Return the (X, Y) coordinate for the center point of the cell that contains the specified text.  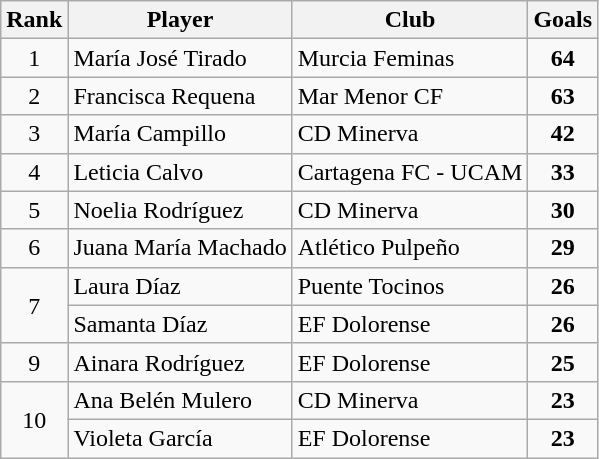
Violeta García (180, 438)
29 (563, 248)
33 (563, 172)
Ainara Rodríguez (180, 362)
4 (34, 172)
63 (563, 96)
9 (34, 362)
Samanta Díaz (180, 324)
Club (410, 20)
Atlético Pulpeño (410, 248)
7 (34, 305)
6 (34, 248)
42 (563, 134)
Ana Belén Mulero (180, 400)
Rank (34, 20)
Goals (563, 20)
Noelia Rodríguez (180, 210)
Cartagena FC - UCAM (410, 172)
Murcia Feminas (410, 58)
25 (563, 362)
3 (34, 134)
Mar Menor CF (410, 96)
Francisca Requena (180, 96)
10 (34, 419)
Leticia Calvo (180, 172)
64 (563, 58)
5 (34, 210)
30 (563, 210)
2 (34, 96)
Player (180, 20)
1 (34, 58)
Juana María Machado (180, 248)
Puente Tocinos (410, 286)
María Campillo (180, 134)
Laura Díaz (180, 286)
María José Tirado (180, 58)
